Pinpoint the cell where the given text exists, returning its [x, y] midpoint coordinate. 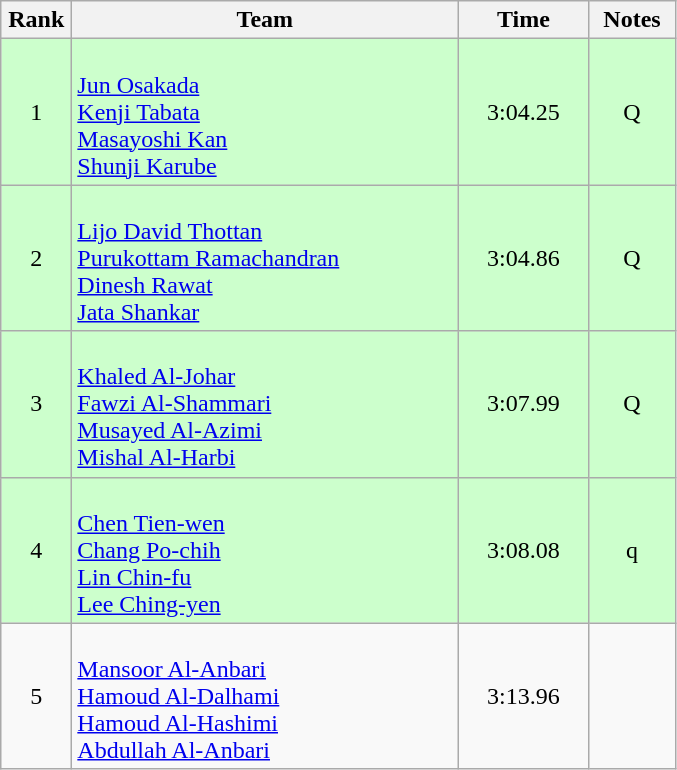
3:04.86 [524, 258]
Notes [632, 20]
4 [36, 550]
Jun OsakadaKenji TabataMasayoshi KanShunji Karube [265, 112]
3:04.25 [524, 112]
3:08.08 [524, 550]
2 [36, 258]
3:13.96 [524, 696]
Time [524, 20]
5 [36, 696]
Mansoor Al-AnbariHamoud Al-DalhamiHamoud Al-HashimiAbdullah Al-Anbari [265, 696]
q [632, 550]
Chen Tien-wenChang Po-chihLin Chin-fuLee Ching-yen [265, 550]
3 [36, 404]
3:07.99 [524, 404]
Lijo David ThottanPurukottam RamachandranDinesh RawatJata Shankar [265, 258]
Team [265, 20]
Rank [36, 20]
Khaled Al-JoharFawzi Al-ShammariMusayed Al-AzimiMishal Al-Harbi [265, 404]
1 [36, 112]
